Provide the (X, Y) coordinate of the cell's center where the given text is located.  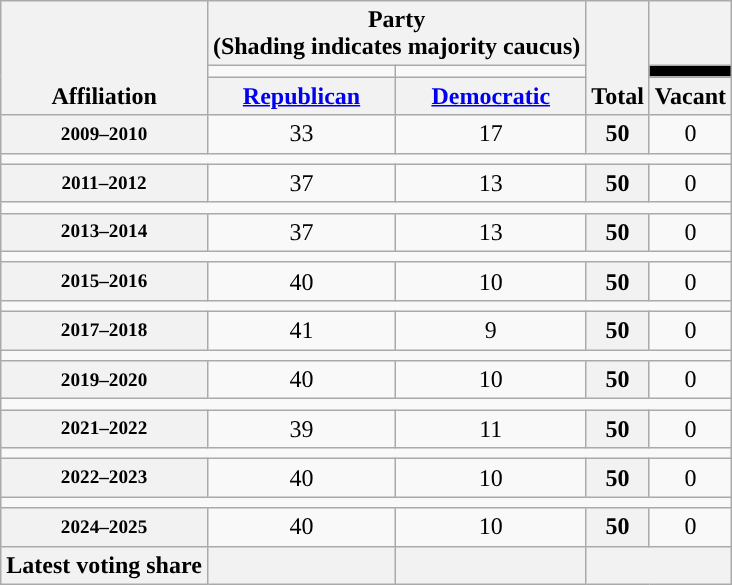
Democratic (491, 96)
2011–2012 (104, 183)
Affiliation (104, 58)
9 (491, 330)
41 (301, 330)
Vacant (690, 96)
11 (491, 429)
39 (301, 429)
2019–2020 (104, 380)
2017–2018 (104, 330)
17 (491, 134)
Total (618, 58)
2013–2014 (104, 232)
2015–2016 (104, 281)
33 (301, 134)
2021–2022 (104, 429)
Republican (301, 96)
Latest voting share (104, 565)
Party (Shading indicates majority caucus) (396, 34)
2024–2025 (104, 527)
2022–2023 (104, 478)
2009–2010 (104, 134)
